Return the [X, Y] coordinate for the center point of the cell that contains the specified text.  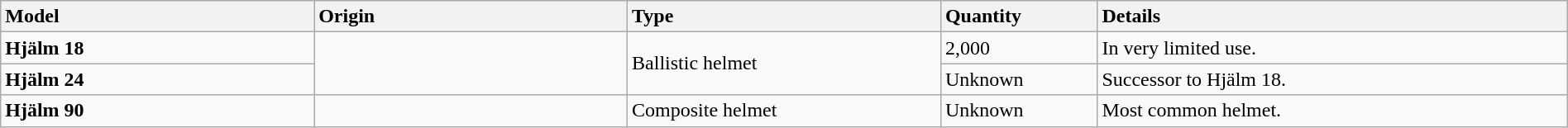
Model [157, 17]
Ballistic helmet [784, 64]
Most common helmet. [1332, 111]
Origin [471, 17]
Hjälm 24 [157, 79]
Hjälm 18 [157, 48]
Details [1332, 17]
2,000 [1019, 48]
Quantity [1019, 17]
Composite helmet [784, 111]
Successor to Hjälm 18. [1332, 79]
In very limited use. [1332, 48]
Type [784, 17]
Hjälm 90 [157, 111]
